Search for the cell housing the specified text and yield its (X, Y) center coordinate. 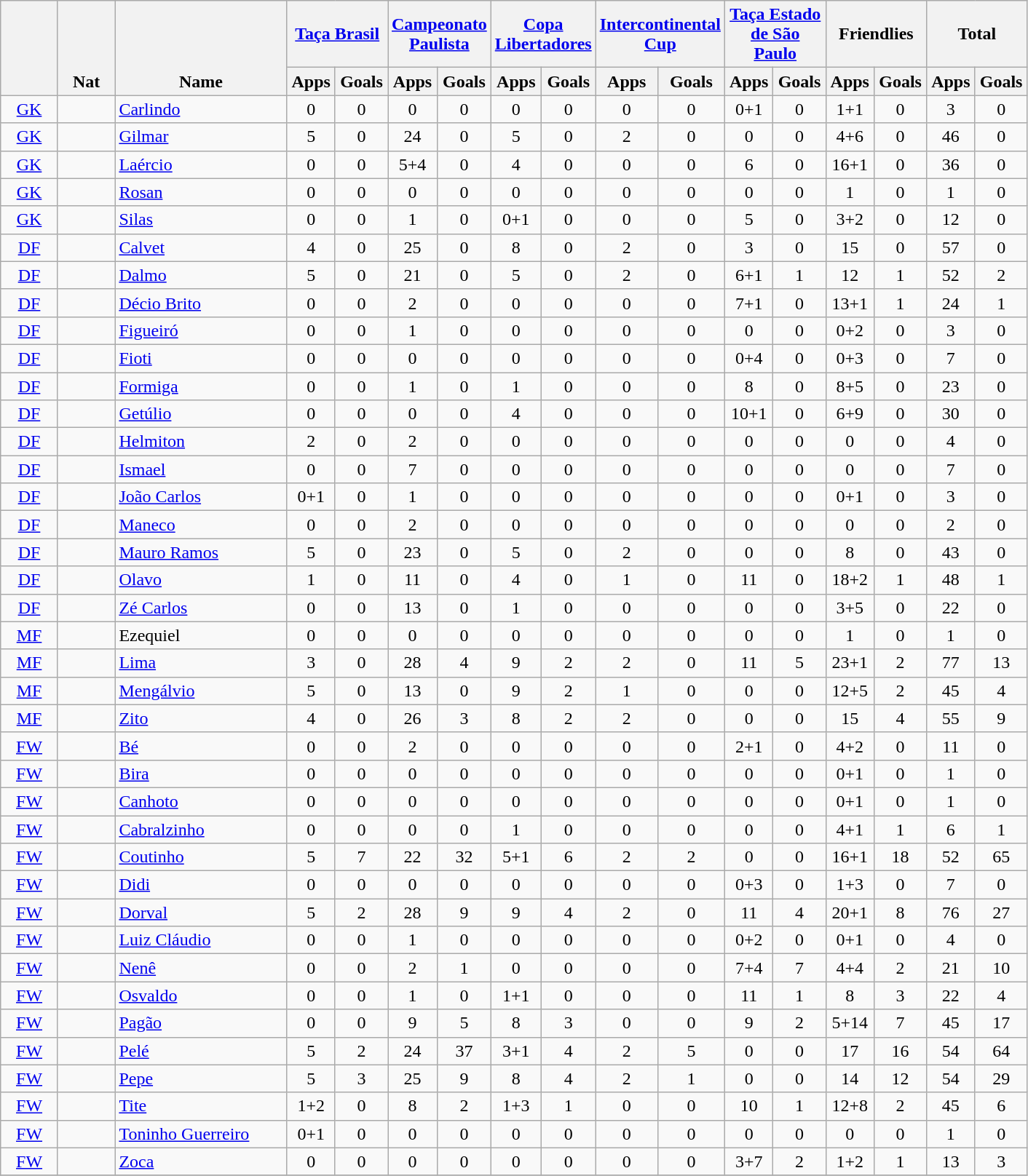
Maneco (201, 525)
3+7 (748, 1161)
7+4 (748, 968)
Fioti (201, 358)
30 (951, 414)
Campeonato Paulista (439, 34)
Taça Brasil (338, 34)
Dorval (201, 913)
3+1 (515, 1051)
Olavo (201, 580)
4+6 (850, 137)
29 (1001, 1078)
Zé Carlos (201, 608)
26 (412, 718)
46 (951, 137)
0+4 (748, 358)
6+9 (850, 414)
27 (1001, 913)
18+2 (850, 580)
8+5 (850, 386)
Pagão (201, 1023)
37 (464, 1051)
Mengálvio (201, 691)
Dalmo (201, 275)
Getúlio (201, 414)
Pepe (201, 1078)
Zito (201, 718)
3+2 (850, 220)
Intercontinental Cup (660, 34)
77 (951, 663)
4+1 (850, 829)
Calvet (201, 247)
36 (951, 164)
Pelé (201, 1051)
6+1 (748, 275)
5+14 (850, 1023)
3+5 (850, 608)
Helmiton (201, 442)
12+5 (850, 691)
Total (977, 34)
Ezequiel (201, 635)
Bira (201, 774)
76 (951, 913)
Nat (86, 48)
Copa Libertadores (543, 34)
João Carlos (201, 497)
7+1 (748, 303)
14 (850, 1078)
55 (951, 718)
Tite (201, 1106)
Ismael (201, 469)
Didi (201, 885)
Coutinho (201, 857)
Mauro Ramos (201, 552)
Toninho Guerreiro (201, 1134)
Figueiró (201, 330)
Laércio (201, 164)
65 (1001, 857)
Décio Brito (201, 303)
23+1 (850, 663)
64 (1001, 1051)
4+4 (850, 968)
Nenê (201, 968)
13+1 (850, 303)
16 (901, 1051)
4+2 (850, 746)
Name (201, 48)
32 (464, 857)
48 (951, 580)
20+1 (850, 913)
Osvaldo (201, 996)
Cabralzinho (201, 829)
57 (951, 247)
Taça Estado de São Paulo (775, 34)
43 (951, 552)
5+1 (515, 857)
Formiga (201, 386)
Carlindo (201, 109)
10+1 (748, 414)
Luiz Cláudio (201, 940)
Bé (201, 746)
Silas (201, 220)
5+4 (412, 164)
Canhoto (201, 801)
2+1 (748, 746)
Friendlies (877, 34)
Zoca (201, 1161)
12+8 (850, 1106)
Lima (201, 663)
Rosan (201, 192)
18 (901, 857)
Gilmar (201, 137)
